Scan for the cell matching the given text and deliver its (x, y) coordinate at center. 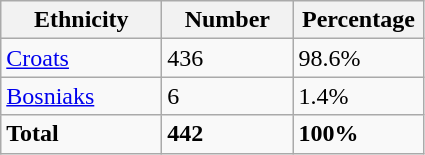
Total (82, 134)
Number (228, 20)
98.6% (358, 58)
Ethnicity (82, 20)
100% (358, 134)
1.4% (358, 96)
Croats (82, 58)
Bosniaks (82, 96)
6 (228, 96)
436 (228, 58)
442 (228, 134)
Percentage (358, 20)
